Scan for the cell matching the given text and deliver its [x, y] coordinate at center. 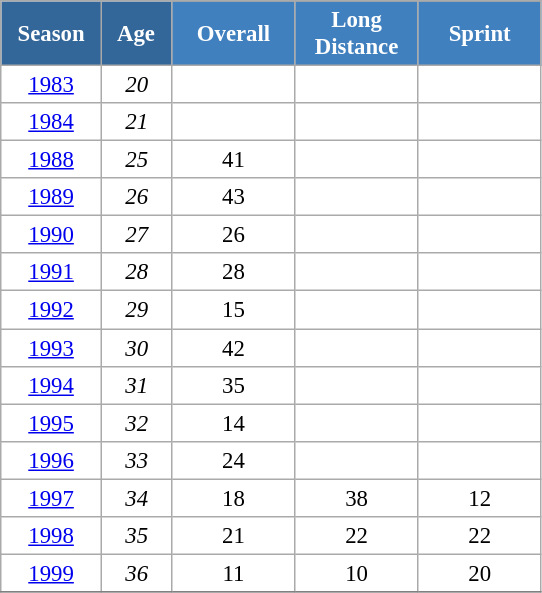
Sprint [480, 34]
12 [480, 498]
1984 [52, 122]
29 [136, 310]
11 [234, 573]
34 [136, 498]
36 [136, 573]
Long Distance [356, 34]
1993 [52, 348]
43 [234, 197]
14 [234, 423]
27 [136, 235]
1997 [52, 498]
24 [234, 460]
31 [136, 385]
10 [356, 573]
32 [136, 423]
Age [136, 34]
Overall [234, 34]
18 [234, 498]
1995 [52, 423]
1983 [52, 85]
42 [234, 348]
15 [234, 310]
1994 [52, 385]
38 [356, 498]
Season [52, 34]
1988 [52, 160]
1991 [52, 273]
1996 [52, 460]
1998 [52, 536]
1992 [52, 310]
1999 [52, 573]
1990 [52, 235]
1989 [52, 197]
33 [136, 460]
41 [234, 160]
30 [136, 348]
25 [136, 160]
